Extract the [x, y] coordinate from the center of the cell holding the provided text.  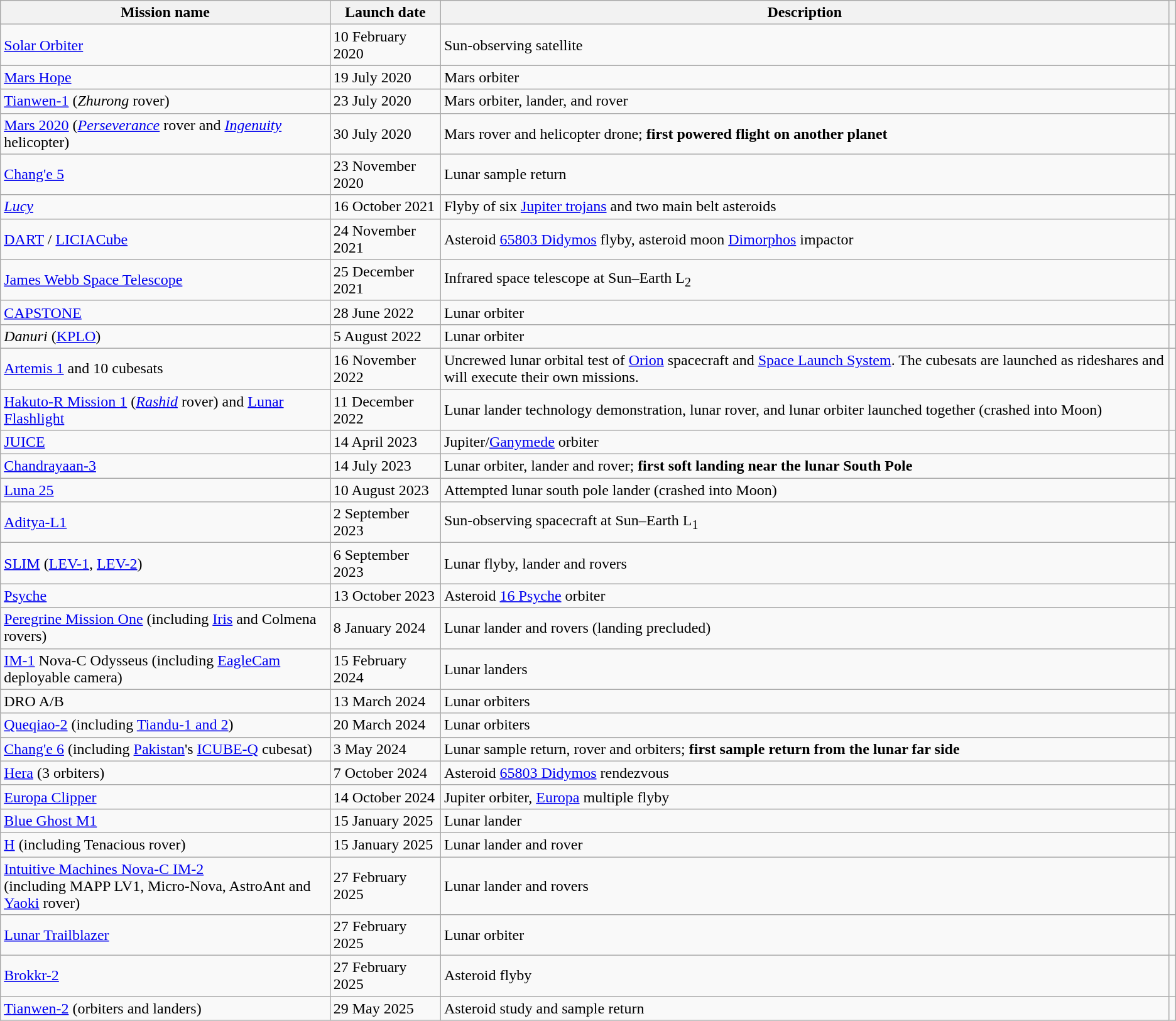
14 October 2024 [385, 797]
DART / LICIACube [165, 239]
JUICE [165, 442]
7 October 2024 [385, 773]
Asteroid flyby [804, 976]
Tianwen-1 (Zhurong rover) [165, 101]
Lunar orbiter, lander and rover; first soft landing near the lunar South Pole [804, 466]
15 February 2024 [385, 669]
Mars rover and helicopter drone; first powered flight on another planet [804, 133]
Brokkr-2 [165, 976]
Attempted lunar south pole lander (crashed into Moon) [804, 490]
Lunar sample return [804, 175]
19 July 2020 [385, 77]
13 October 2023 [385, 596]
Hera (3 orbiters) [165, 773]
10 August 2023 [385, 490]
H (including Tenacious rover) [165, 844]
Lunar landers [804, 669]
Peregrine Mission One (including Iris and Colmena rovers) [165, 628]
Sun-observing spacecraft at Sun–Earth L1 [804, 523]
Asteroid study and sample return [804, 1008]
23 July 2020 [385, 101]
14 April 2023 [385, 442]
Asteroid 65803 Didymos flyby, asteroid moon Dimorphos impactor [804, 239]
Danuri (KPLO) [165, 336]
6 September 2023 [385, 563]
Mars orbiter, lander, and rover [804, 101]
Hakuto-R Mission 1 (Rashid rover) and Lunar Flashlight [165, 410]
Luna 25 [165, 490]
Chang'e 6 (including Pakistan's ICUBE-Q cubesat) [165, 749]
Jupiter orbiter, Europa multiple flyby [804, 797]
13 March 2024 [385, 701]
SLIM (LEV-1, LEV-2) [165, 563]
Intuitive Machines Nova-C IM-2(including MAPP LV1, Micro-Nova, AstroAnt and Yaoki rover) [165, 886]
Europa Clipper [165, 797]
Asteroid 65803 Didymos rendezvous [804, 773]
2 September 2023 [385, 523]
3 May 2024 [385, 749]
Mars orbiter [804, 77]
Lunar lander technology demonstration, lunar rover, and lunar orbiter launched together (crashed into Moon) [804, 410]
10 February 2020 [385, 45]
Tianwen-2 (orbiters and landers) [165, 1008]
16 October 2021 [385, 207]
Solar Orbiter [165, 45]
Psyche [165, 596]
Jupiter/Ganymede orbiter [804, 442]
Infrared space telescope at Sun–Earth L2 [804, 280]
14 July 2023 [385, 466]
Lunar flyby, lander and rovers [804, 563]
Flyby of six Jupiter trojans and two main belt asteroids [804, 207]
Sun-observing satellite [804, 45]
Launch date [385, 13]
20 March 2024 [385, 725]
Lunar lander and rovers [804, 886]
24 November 2021 [385, 239]
Artemis 1 and 10 cubesats [165, 368]
23 November 2020 [385, 175]
Asteroid 16 Psyche orbiter [804, 596]
IM-1 Nova-C Odysseus (including EagleCam deployable camera) [165, 669]
Chandrayaan-3 [165, 466]
CAPSTONE [165, 312]
Blue Ghost M1 [165, 821]
11 December 2022 [385, 410]
Aditya-L1 [165, 523]
Queqiao-2 (including Tiandu-1 and 2) [165, 725]
DRO A/B [165, 701]
16 November 2022 [385, 368]
Chang'e 5 [165, 175]
Lunar Trailblazer [165, 935]
Lunar lander [804, 821]
Mars 2020 (Perseverance rover and Ingenuity helicopter) [165, 133]
Description [804, 13]
Lucy [165, 207]
Lunar sample return, rover and orbiters; first sample return from the lunar far side [804, 749]
Mission name [165, 13]
5 August 2022 [385, 336]
Uncrewed lunar orbital test of Orion spacecraft and Space Launch System. The cubesats are launched as rideshares and will execute their own missions. [804, 368]
James Webb Space Telescope [165, 280]
8 January 2024 [385, 628]
Lunar lander and rovers (landing precluded) [804, 628]
25 December 2021 [385, 280]
Lunar lander and rover [804, 844]
28 June 2022 [385, 312]
30 July 2020 [385, 133]
29 May 2025 [385, 1008]
Mars Hope [165, 77]
